Output the [x, y] coordinate of the center of the cell containing the given text.  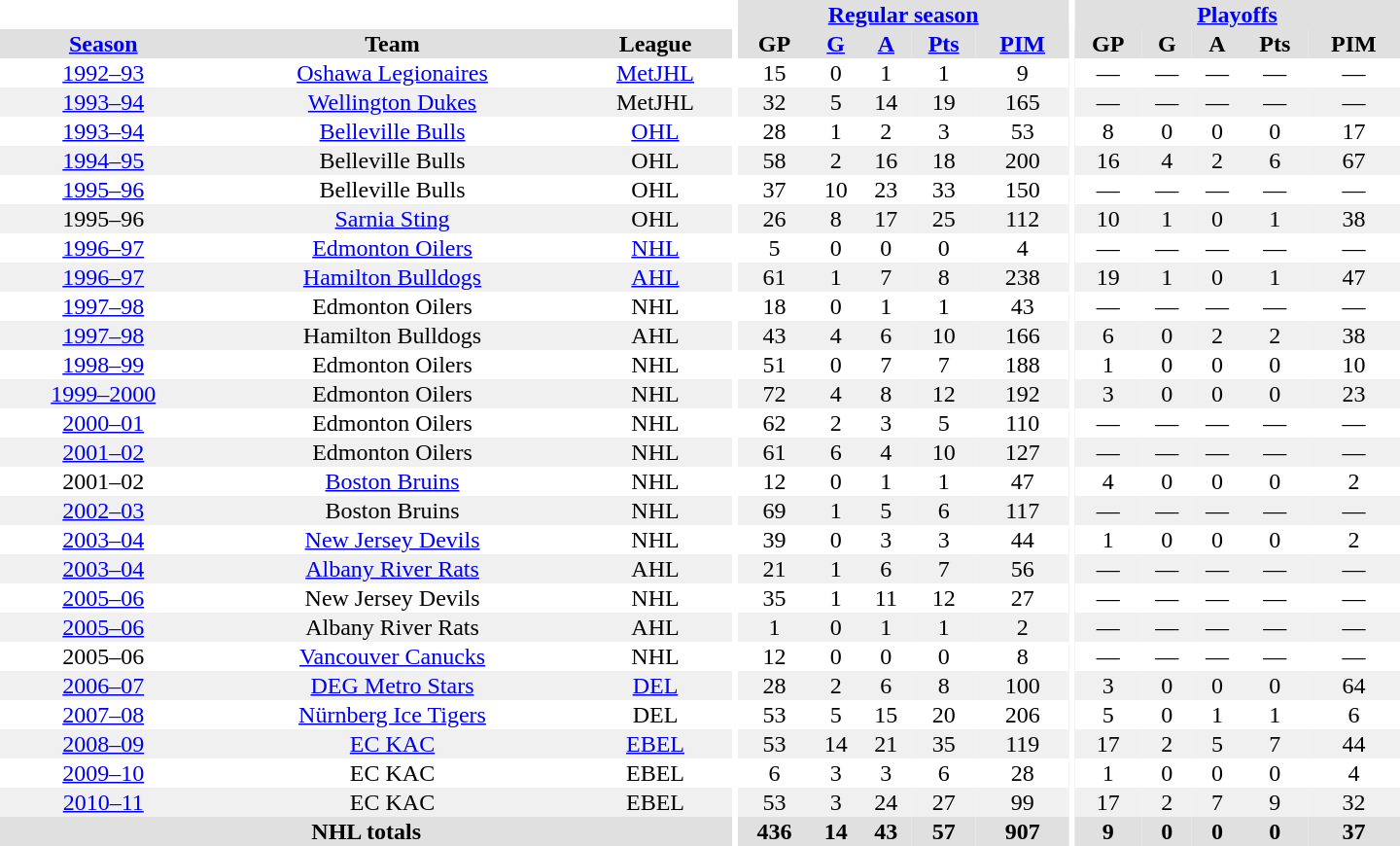
25 [943, 219]
112 [1023, 219]
2007–08 [103, 715]
64 [1353, 686]
Nürnberg Ice Tigers [392, 715]
150 [1023, 190]
24 [886, 802]
Season [103, 44]
2009–10 [103, 773]
192 [1023, 394]
57 [943, 831]
1994–95 [103, 160]
2000–01 [103, 423]
62 [774, 423]
200 [1023, 160]
League [655, 44]
39 [774, 540]
436 [774, 831]
127 [1023, 452]
166 [1023, 335]
1992–93 [103, 73]
1998–99 [103, 365]
2002–03 [103, 511]
51 [774, 365]
2006–07 [103, 686]
110 [1023, 423]
Team [392, 44]
Oshawa Legionaires [392, 73]
2010–11 [103, 802]
100 [1023, 686]
188 [1023, 365]
11 [886, 598]
20 [943, 715]
NHL totals [366, 831]
99 [1023, 802]
238 [1023, 277]
33 [943, 190]
26 [774, 219]
2008–09 [103, 744]
206 [1023, 715]
907 [1023, 831]
1999–2000 [103, 394]
56 [1023, 569]
165 [1023, 102]
Playoffs [1237, 15]
Sarnia Sting [392, 219]
69 [774, 511]
67 [1353, 160]
Vancouver Canucks [392, 656]
117 [1023, 511]
119 [1023, 744]
72 [774, 394]
Wellington Dukes [392, 102]
58 [774, 160]
Regular season [903, 15]
DEG Metro Stars [392, 686]
